Provide the [X, Y] coordinate of the cell's center where the given text is located.  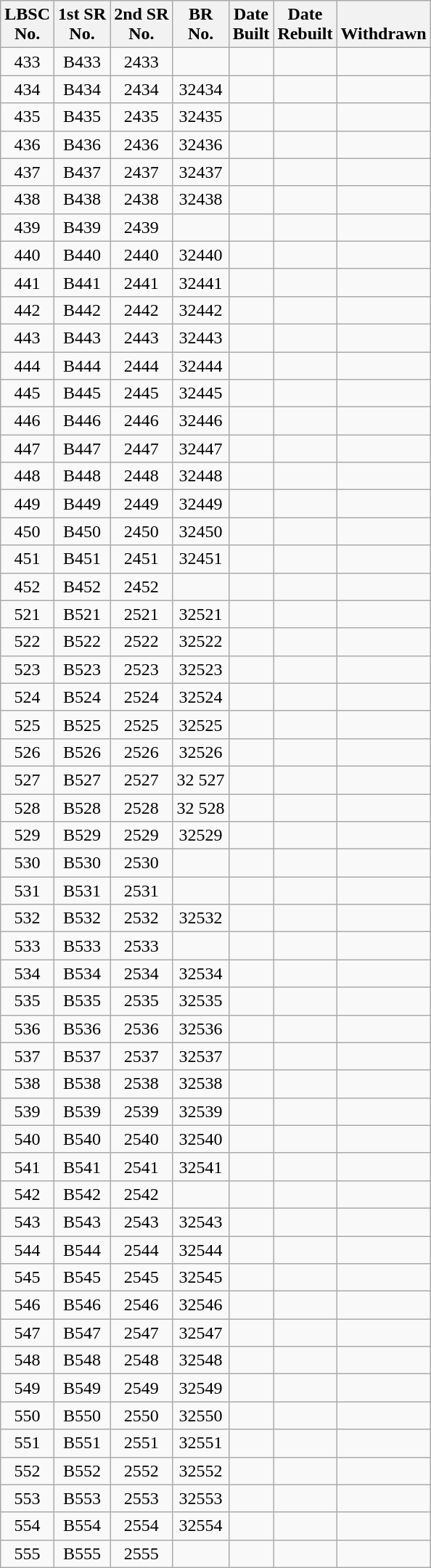
B540 [83, 1139]
32540 [200, 1139]
525 [28, 724]
32541 [200, 1167]
2533 [141, 946]
DateRebuilt [305, 25]
32529 [200, 836]
2529 [141, 836]
B439 [83, 227]
B537 [83, 1056]
B447 [83, 449]
536 [28, 1029]
B524 [83, 697]
B444 [83, 365]
B451 [83, 559]
32448 [200, 476]
32535 [200, 1001]
32551 [200, 1443]
2550 [141, 1416]
32549 [200, 1388]
526 [28, 752]
2548 [141, 1360]
2528 [141, 808]
B523 [83, 669]
32553 [200, 1498]
32522 [200, 642]
2438 [141, 200]
B548 [83, 1360]
32523 [200, 669]
447 [28, 449]
32544 [200, 1249]
445 [28, 393]
442 [28, 310]
B535 [83, 1001]
B438 [83, 200]
LBSCNo. [28, 25]
2450 [141, 531]
B448 [83, 476]
2522 [141, 642]
32438 [200, 200]
2535 [141, 1001]
B555 [83, 1553]
32545 [200, 1278]
B545 [83, 1278]
544 [28, 1249]
B436 [83, 144]
B450 [83, 531]
BRNo. [200, 25]
543 [28, 1222]
B534 [83, 973]
540 [28, 1139]
32446 [200, 421]
2554 [141, 1526]
B536 [83, 1029]
451 [28, 559]
32445 [200, 393]
2541 [141, 1167]
32546 [200, 1305]
531 [28, 891]
2543 [141, 1222]
B443 [83, 338]
32442 [200, 310]
32538 [200, 1084]
2440 [141, 255]
2433 [141, 62]
B541 [83, 1167]
B554 [83, 1526]
2521 [141, 614]
2449 [141, 504]
B528 [83, 808]
2446 [141, 421]
2445 [141, 393]
523 [28, 669]
2nd SRNo. [141, 25]
549 [28, 1388]
438 [28, 200]
2435 [141, 117]
B551 [83, 1443]
B542 [83, 1194]
B449 [83, 504]
441 [28, 282]
32436 [200, 144]
436 [28, 144]
2447 [141, 449]
542 [28, 1194]
2439 [141, 227]
2530 [141, 863]
32550 [200, 1416]
B553 [83, 1498]
B533 [83, 946]
1st SRNo. [83, 25]
32 528 [200, 808]
443 [28, 338]
2553 [141, 1498]
2527 [141, 780]
32443 [200, 338]
B550 [83, 1416]
444 [28, 365]
32554 [200, 1526]
B435 [83, 117]
B547 [83, 1333]
530 [28, 863]
546 [28, 1305]
2551 [141, 1443]
2443 [141, 338]
B441 [83, 282]
B521 [83, 614]
32525 [200, 724]
2552 [141, 1471]
448 [28, 476]
528 [28, 808]
2442 [141, 310]
32532 [200, 918]
2526 [141, 752]
B538 [83, 1084]
547 [28, 1333]
32537 [200, 1056]
B544 [83, 1249]
550 [28, 1416]
B446 [83, 421]
2525 [141, 724]
545 [28, 1278]
32444 [200, 365]
450 [28, 531]
B532 [83, 918]
533 [28, 946]
2544 [141, 1249]
524 [28, 697]
32526 [200, 752]
B522 [83, 642]
2546 [141, 1305]
555 [28, 1553]
32451 [200, 559]
2555 [141, 1553]
553 [28, 1498]
32437 [200, 172]
B526 [83, 752]
2441 [141, 282]
437 [28, 172]
Withdrawn [383, 25]
B442 [83, 310]
B433 [83, 62]
434 [28, 89]
2539 [141, 1111]
B539 [83, 1111]
548 [28, 1360]
522 [28, 642]
539 [28, 1111]
32440 [200, 255]
2437 [141, 172]
2452 [141, 587]
554 [28, 1526]
2523 [141, 669]
32435 [200, 117]
2540 [141, 1139]
534 [28, 973]
32524 [200, 697]
B530 [83, 863]
B552 [83, 1471]
B437 [83, 172]
B549 [83, 1388]
32548 [200, 1360]
449 [28, 504]
B543 [83, 1222]
2545 [141, 1278]
2536 [141, 1029]
538 [28, 1084]
32521 [200, 614]
2436 [141, 144]
B531 [83, 891]
32534 [200, 973]
32543 [200, 1222]
DateBuilt [251, 25]
32434 [200, 89]
552 [28, 1471]
2524 [141, 697]
541 [28, 1167]
B546 [83, 1305]
439 [28, 227]
2444 [141, 365]
32547 [200, 1333]
B434 [83, 89]
2538 [141, 1084]
32441 [200, 282]
2531 [141, 891]
32536 [200, 1029]
2534 [141, 973]
B525 [83, 724]
2532 [141, 918]
2451 [141, 559]
2542 [141, 1194]
537 [28, 1056]
527 [28, 780]
435 [28, 117]
2537 [141, 1056]
32449 [200, 504]
452 [28, 587]
521 [28, 614]
440 [28, 255]
2549 [141, 1388]
32447 [200, 449]
32 527 [200, 780]
2547 [141, 1333]
532 [28, 918]
B527 [83, 780]
B440 [83, 255]
446 [28, 421]
433 [28, 62]
B445 [83, 393]
535 [28, 1001]
B529 [83, 836]
2448 [141, 476]
32552 [200, 1471]
32450 [200, 531]
2434 [141, 89]
B452 [83, 587]
529 [28, 836]
32539 [200, 1111]
551 [28, 1443]
